Detect which cell encompasses the target text, then output its [x, y] center coordinate. 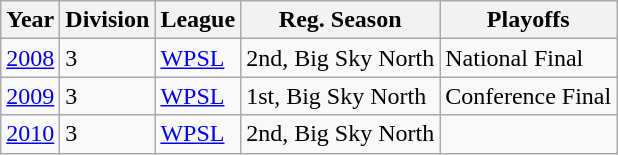
Conference Final [528, 96]
League [198, 20]
Playoffs [528, 20]
2010 [30, 134]
Division [108, 20]
National Final [528, 58]
2008 [30, 58]
Reg. Season [340, 20]
1st, Big Sky North [340, 96]
Year [30, 20]
2009 [30, 96]
